Capture the cell that displays the provided text and extract its [x, y] central coordinate. 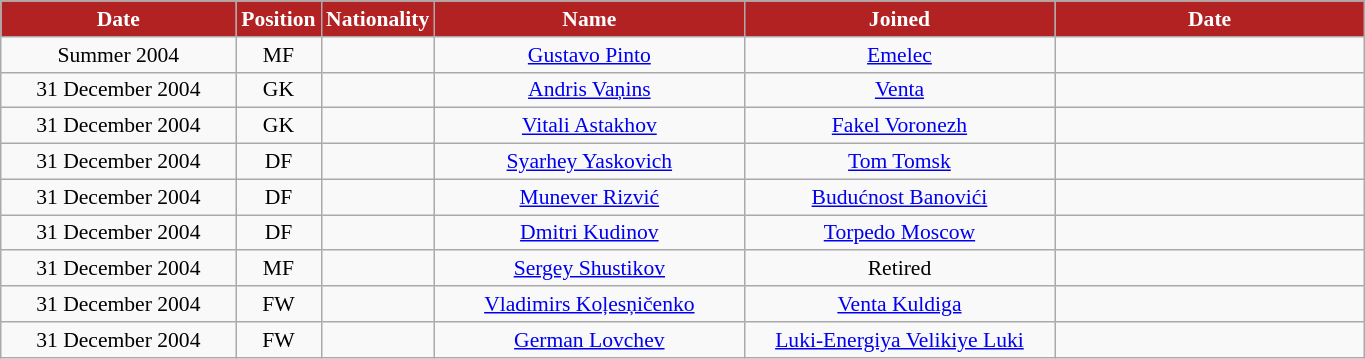
Syarhey Yaskovich [589, 162]
German Lovchev [589, 340]
Venta [899, 90]
Tom Tomsk [899, 162]
Summer 2004 [118, 55]
Andris Vaņins [589, 90]
Position [278, 19]
Vladimirs Koļesņičenko [589, 304]
Name [589, 19]
Gustavo Pinto [589, 55]
Munever Rizvić [589, 197]
Nationality [378, 19]
Retired [899, 269]
Budućnost Banovići [899, 197]
Torpedo Moscow [899, 233]
Sergey Shustikov [589, 269]
Dmitri Kudinov [589, 233]
Venta Kuldiga [899, 304]
Emelec [899, 55]
Joined [899, 19]
Fakel Voronezh [899, 126]
Luki-Energiya Velikiye Luki [899, 340]
Vitali Astakhov [589, 126]
